Return the (X, Y) coordinate for the center point of the cell that contains the specified text.  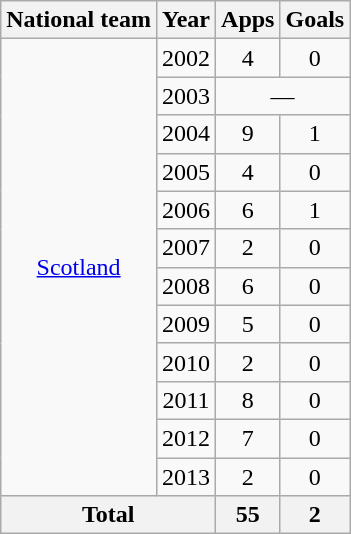
9 (248, 134)
Apps (248, 20)
2002 (186, 58)
2007 (186, 248)
2008 (186, 286)
Scotland (79, 268)
National team (79, 20)
8 (248, 400)
2013 (186, 477)
5 (248, 324)
— (283, 96)
2006 (186, 210)
Goals (315, 20)
2004 (186, 134)
Year (186, 20)
2005 (186, 172)
55 (248, 515)
Total (108, 515)
2009 (186, 324)
7 (248, 438)
2012 (186, 438)
2011 (186, 400)
2003 (186, 96)
2010 (186, 362)
